Search for the cell housing the specified text and yield its (X, Y) center coordinate. 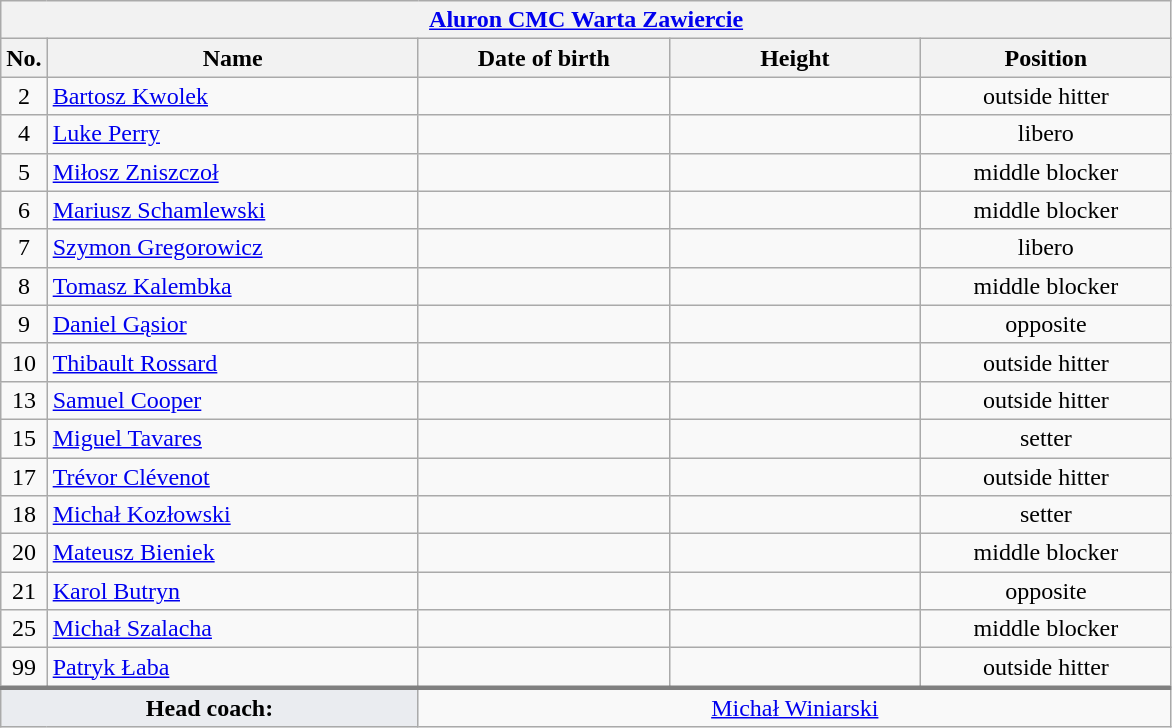
Position (1046, 58)
Michał Winiarski (794, 707)
Patryk Łaba (232, 668)
Tomasz Kalembka (232, 286)
2 (24, 96)
18 (24, 515)
Michał Szalacha (232, 629)
9 (24, 324)
Michał Kozłowski (232, 515)
17 (24, 477)
No. (24, 58)
Luke Perry (232, 134)
Daniel Gąsior (232, 324)
7 (24, 248)
Miłosz Zniszczoł (232, 172)
20 (24, 553)
Karol Butryn (232, 591)
5 (24, 172)
99 (24, 668)
Mariusz Schamlewski (232, 210)
Mateusz Bieniek (232, 553)
15 (24, 438)
Szymon Gregorowicz (232, 248)
Samuel Cooper (232, 400)
Name (232, 58)
Head coach: (210, 707)
Trévor Clévenot (232, 477)
Bartosz Kwolek (232, 96)
Height (794, 58)
6 (24, 210)
8 (24, 286)
4 (24, 134)
Thibault Rossard (232, 362)
Date of birth (544, 58)
10 (24, 362)
21 (24, 591)
25 (24, 629)
Aluron CMC Warta Zawiercie (586, 20)
13 (24, 400)
Miguel Tavares (232, 438)
